Identify which cell holds the provided text, then report its (x, y) central coordinate. 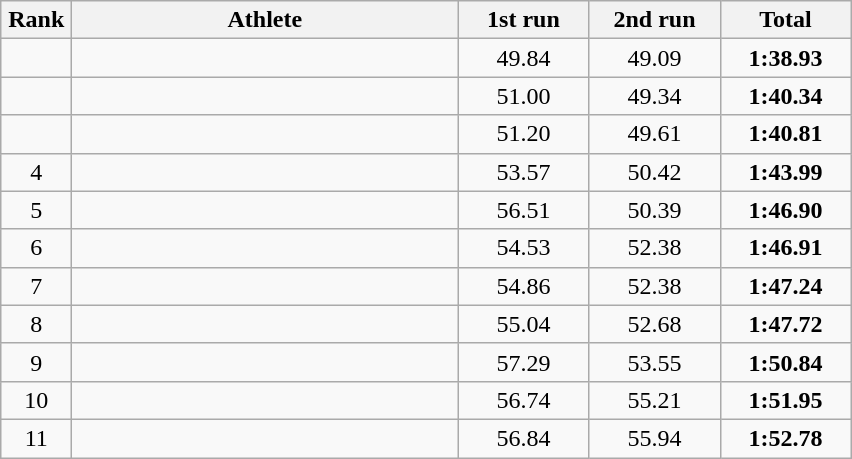
55.21 (654, 400)
1:52.78 (786, 438)
50.42 (654, 172)
49.34 (654, 96)
51.20 (524, 134)
9 (36, 362)
49.09 (654, 58)
8 (36, 324)
56.51 (524, 210)
1:38.93 (786, 58)
49.61 (654, 134)
1:40.81 (786, 134)
1st run (524, 20)
56.74 (524, 400)
50.39 (654, 210)
51.00 (524, 96)
56.84 (524, 438)
7 (36, 286)
Rank (36, 20)
1:40.34 (786, 96)
11 (36, 438)
53.55 (654, 362)
2nd run (654, 20)
1:50.84 (786, 362)
55.04 (524, 324)
54.86 (524, 286)
55.94 (654, 438)
1:51.95 (786, 400)
10 (36, 400)
Total (786, 20)
1:47.72 (786, 324)
1:46.91 (786, 248)
49.84 (524, 58)
1:47.24 (786, 286)
6 (36, 248)
1:46.90 (786, 210)
1:43.99 (786, 172)
52.68 (654, 324)
54.53 (524, 248)
57.29 (524, 362)
4 (36, 172)
5 (36, 210)
Athlete (265, 20)
53.57 (524, 172)
